Find where the given text appears and provide that cell's center as (X, Y) coordinate. 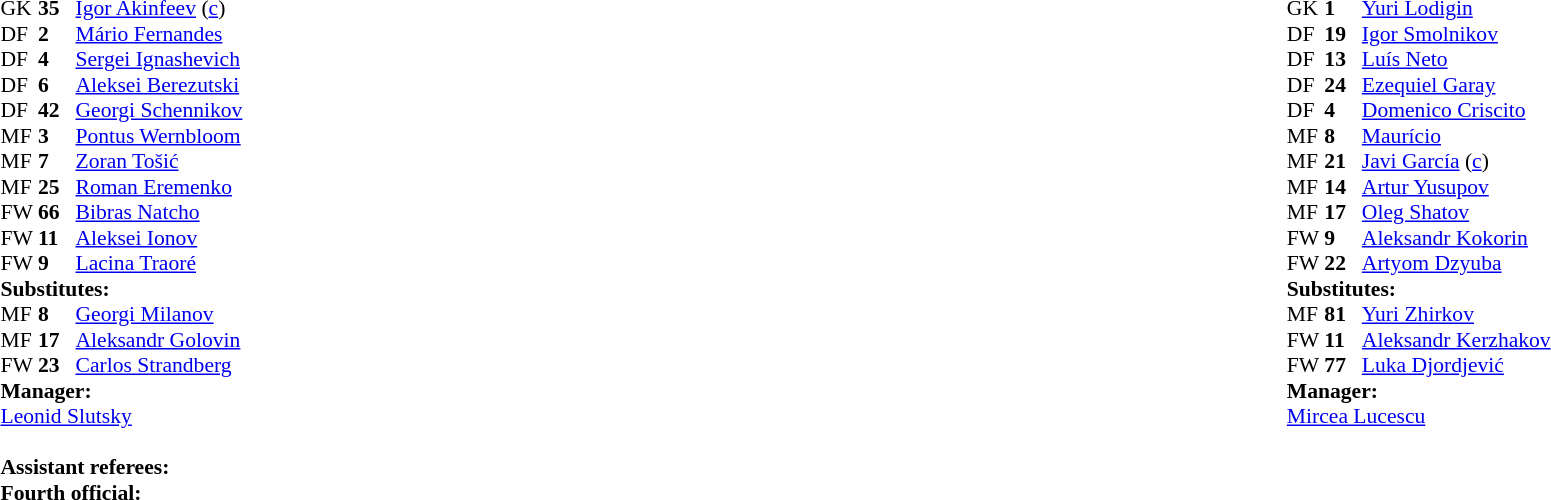
Igor Smolnikov (1456, 34)
Aleksandr Golovin (160, 340)
Georgi Schennikov (160, 111)
Carlos Strandberg (160, 365)
Javi García (c) (1456, 161)
7 (57, 161)
25 (57, 187)
24 (1343, 85)
42 (57, 111)
Maurício (1456, 136)
3 (57, 136)
2 (57, 34)
19 (1343, 34)
Aleksei Ionov (160, 238)
Yuri Zhirkov (1456, 315)
Aleksei Berezutski (160, 85)
Aleksandr Kerzhakov (1456, 340)
Ezequiel Garay (1456, 85)
Aleksandr Kokorin (1456, 238)
Sergei Ignashevich (160, 59)
6 (57, 85)
Artyom Dzyuba (1456, 263)
66 (57, 213)
Georgi Milanov (160, 315)
Artur Yusupov (1456, 187)
Bibras Natcho (160, 213)
Luka Djordjević (1456, 365)
Domenico Criscito (1456, 111)
Lacina Traoré (160, 263)
14 (1343, 187)
Oleg Shatov (1456, 213)
21 (1343, 161)
Mário Fernandes (160, 34)
23 (57, 365)
Zoran Tošić (160, 161)
77 (1343, 365)
13 (1343, 59)
Luís Neto (1456, 59)
Mircea Lucescu (1419, 417)
22 (1343, 263)
Roman Eremenko (160, 187)
Pontus Wernbloom (160, 136)
81 (1343, 315)
